Search for the cell housing the specified text and yield its (x, y) center coordinate. 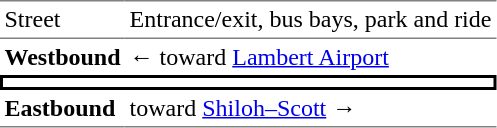
Westbound (62, 57)
← toward Lambert Airport (310, 57)
toward Shiloh–Scott → (310, 109)
Street (62, 19)
Eastbound (62, 109)
Entrance/exit, bus bays, park and ride (310, 19)
